Output the (X, Y) coordinate of the center of the cell containing the given text.  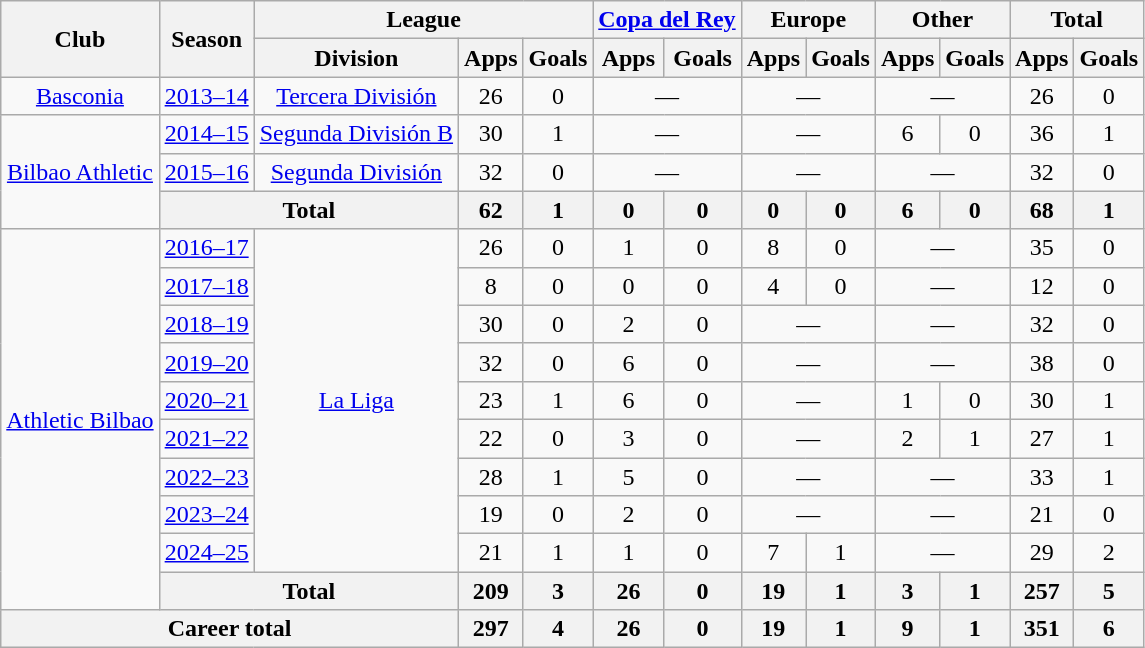
League (424, 20)
2017–18 (206, 286)
2021–22 (206, 438)
Season (206, 39)
68 (1042, 210)
Other (942, 20)
28 (491, 477)
29 (1042, 553)
Career total (230, 629)
38 (1042, 362)
209 (491, 591)
22 (491, 438)
2013–14 (206, 96)
36 (1042, 134)
Copa del Rey (667, 20)
2020–21 (206, 400)
2014–15 (206, 134)
Bilbao Athletic (80, 172)
2015–16 (206, 172)
297 (491, 629)
Athletic Bilbao (80, 420)
2016–17 (206, 248)
27 (1042, 438)
2022–23 (206, 477)
257 (1042, 591)
Segunda División B (356, 134)
Europe (808, 20)
9 (907, 629)
12 (1042, 286)
351 (1042, 629)
35 (1042, 248)
2018–19 (206, 324)
La Liga (356, 400)
62 (491, 210)
2019–20 (206, 362)
7 (773, 553)
Basconia (80, 96)
Division (356, 58)
33 (1042, 477)
23 (491, 400)
Tercera División (356, 96)
2023–24 (206, 515)
Club (80, 39)
2024–25 (206, 553)
Segunda División (356, 172)
